Scan for the cell matching the given text and deliver its [x, y] coordinate at center. 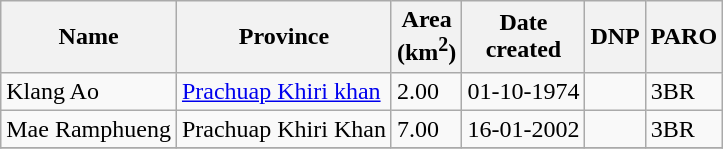
01-10-1974 [524, 91]
Name [89, 37]
2.00 [426, 91]
Area(km2) [426, 37]
Klang Ao [89, 91]
7.00 [426, 129]
DNP [615, 37]
Datecreated [524, 37]
Province [284, 37]
Mae Ramphueng [89, 129]
PARO [684, 37]
Prachuap Khiri Khan [284, 129]
Prachuap Khiri khan [284, 91]
16-01-2002 [524, 129]
